For the text-containing cell, return its midpoint in (X, Y) coordinate format. 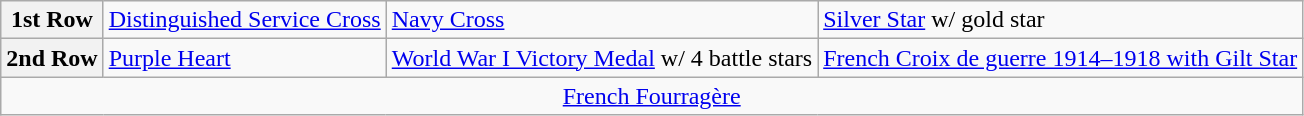
French Croix de guerre 1914–1918 with Gilt Star (1060, 58)
French Fourragère (652, 96)
Silver Star w/ gold star (1060, 20)
Navy Cross (602, 20)
2nd Row (52, 58)
Distinguished Service Cross (244, 20)
World War I Victory Medal w/ 4 battle stars (602, 58)
1st Row (52, 20)
Purple Heart (244, 58)
